Output the [x, y] coordinate of the center of the cell containing the given text.  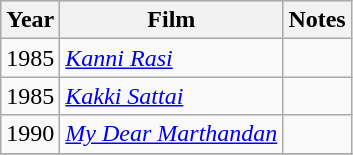
Kanni Rasi [172, 58]
Kakki Sattai [172, 96]
Year [30, 20]
My Dear Marthandan [172, 134]
1990 [30, 134]
Film [172, 20]
Notes [317, 20]
